From the cell containing the given text, extract its center point as (x, y) coordinate. 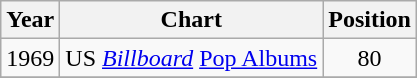
80 (370, 58)
1969 (30, 58)
US Billboard Pop Albums (192, 58)
Year (30, 20)
Position (370, 20)
Chart (192, 20)
